For the text-containing cell, return its midpoint in [X, Y] coordinate format. 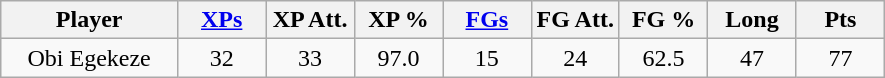
FGs [487, 20]
32 [222, 58]
Long [752, 20]
97.0 [398, 58]
FG Att. [575, 20]
47 [752, 58]
FG % [663, 20]
XPs [222, 20]
Player [90, 20]
Obi Egekeze [90, 58]
24 [575, 58]
XP % [398, 20]
XP Att. [310, 20]
33 [310, 58]
15 [487, 58]
Pts [840, 20]
62.5 [663, 58]
77 [840, 58]
